Return (X, Y) of the center of cell containing provided text 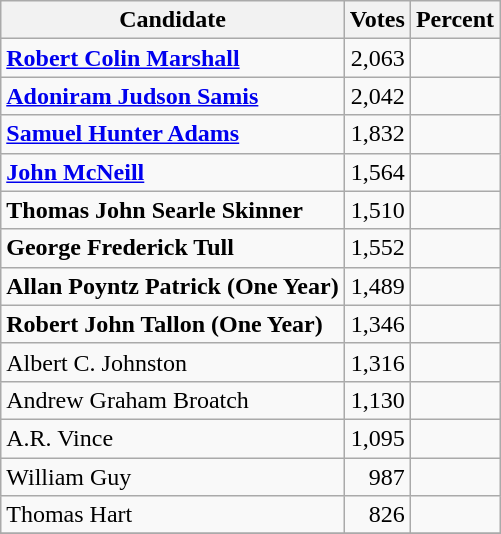
2,042 (377, 96)
Thomas Hart (172, 515)
Candidate (172, 20)
William Guy (172, 477)
826 (377, 515)
1,316 (377, 362)
1,130 (377, 400)
Thomas John Searle Skinner (172, 210)
2,063 (377, 58)
George Frederick Tull (172, 248)
1,346 (377, 324)
Percent (454, 20)
1,832 (377, 134)
Albert C. Johnston (172, 362)
Samuel Hunter Adams (172, 134)
Votes (377, 20)
1,095 (377, 438)
A.R. Vince (172, 438)
Robert Colin Marshall (172, 58)
1,564 (377, 172)
Andrew Graham Broatch (172, 400)
John McNeill (172, 172)
Allan Poyntz Patrick (One Year) (172, 286)
1,489 (377, 286)
1,510 (377, 210)
Adoniram Judson Samis (172, 96)
1,552 (377, 248)
Robert John Tallon (One Year) (172, 324)
987 (377, 477)
